Detect which cell encompasses the target text, then output its (x, y) center coordinate. 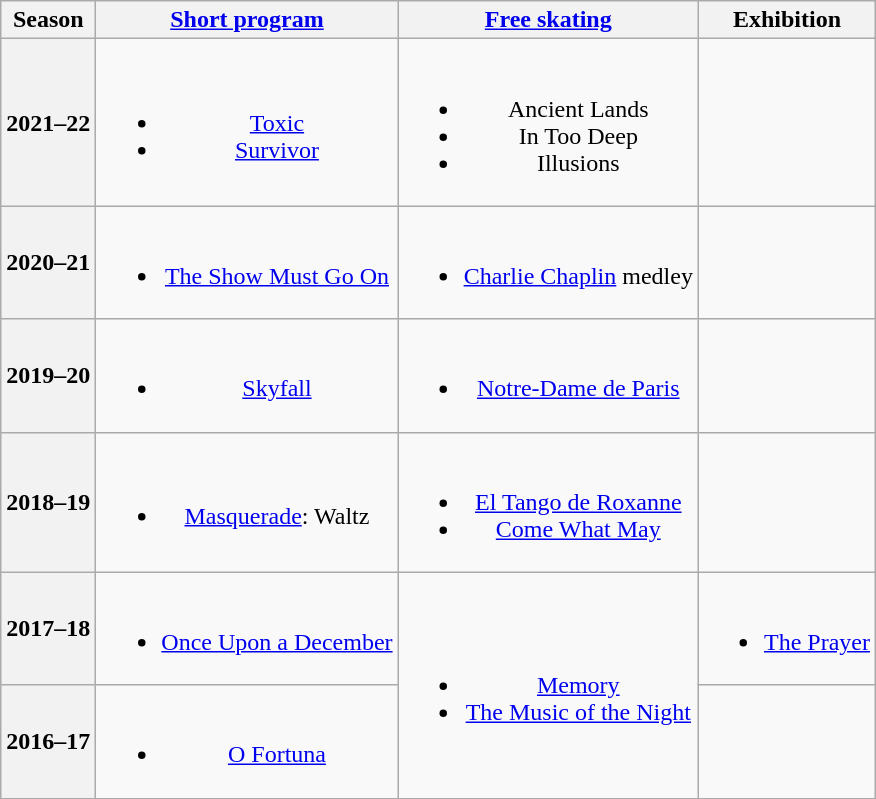
The Show Must Go On (247, 262)
Short program (247, 20)
2016–17 (48, 742)
El Tango de RoxanneCome What May (548, 502)
Masquerade: Waltz (247, 502)
Notre-Dame de Paris (548, 376)
Exhibition (786, 20)
Ancient Lands In Too DeepIllusions (548, 122)
O Fortuna (247, 742)
2021–22 (48, 122)
The Prayer (786, 628)
ToxicSurvivor (247, 122)
2019–20 (48, 376)
Once Upon a December (247, 628)
Skyfall (247, 376)
Charlie Chaplin medley (548, 262)
2018–19 (48, 502)
2020–21 (48, 262)
2017–18 (48, 628)
Memory The Music of the Night (548, 685)
Season (48, 20)
Free skating (548, 20)
